Output the [X, Y] coordinate of the center of the cell containing the given text.  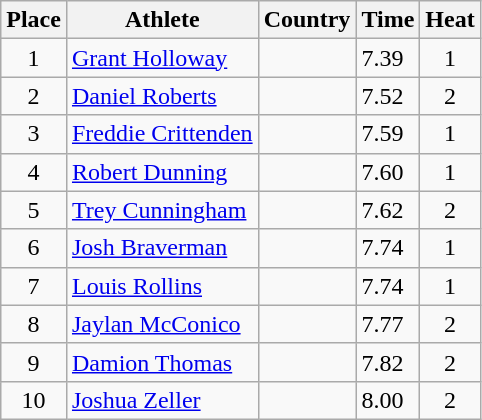
Jaylan McConico [162, 324]
Damion Thomas [162, 362]
7.52 [388, 96]
7.60 [388, 172]
10 [34, 400]
7.77 [388, 324]
Time [388, 20]
Joshua Zeller [162, 400]
Robert Dunning [162, 172]
8 [34, 324]
Trey Cunningham [162, 210]
7.82 [388, 362]
Daniel Roberts [162, 96]
Louis Rollins [162, 286]
Country [307, 20]
Grant Holloway [162, 58]
8.00 [388, 400]
Freddie Crittenden [162, 134]
Josh Braverman [162, 248]
4 [34, 172]
6 [34, 248]
9 [34, 362]
Athlete [162, 20]
5 [34, 210]
7 [34, 286]
7.62 [388, 210]
3 [34, 134]
7.59 [388, 134]
7.39 [388, 58]
Heat [450, 20]
Place [34, 20]
